Pinpoint the cell where the given text exists, returning its (X, Y) midpoint coordinate. 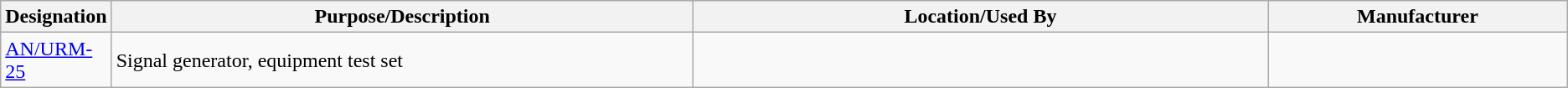
Manufacturer (1418, 17)
Signal generator, equipment test set (402, 60)
Purpose/Description (402, 17)
Designation (56, 17)
Location/Used By (980, 17)
AN/URM-25 (56, 60)
